Return the (x, y) coordinate for the center point of the cell that contains the specified text.  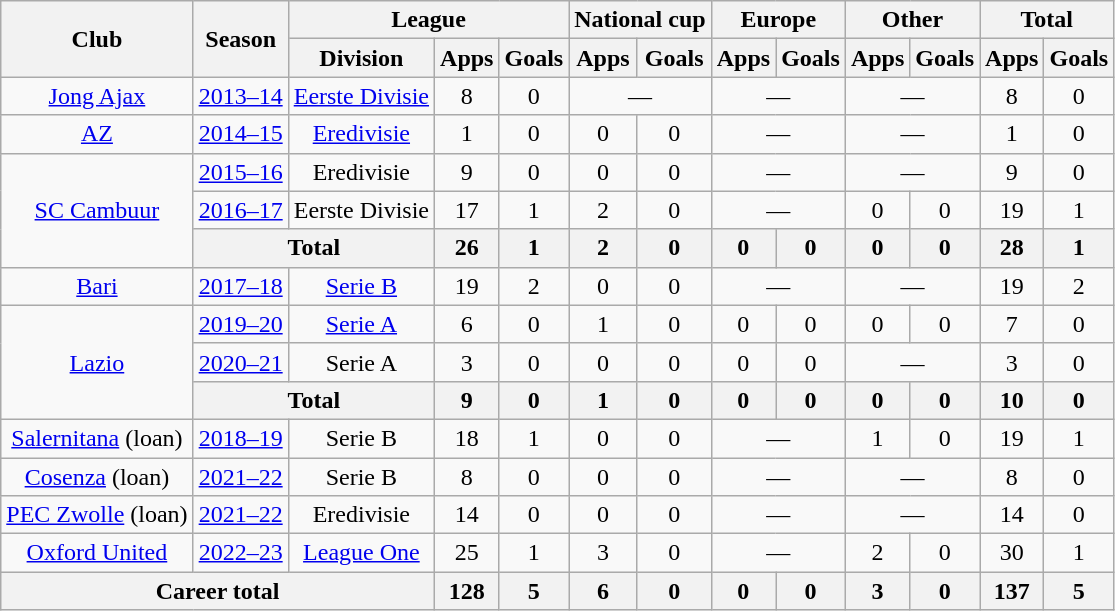
137 (1012, 591)
10 (1012, 400)
Salernitana (loan) (97, 438)
Season (240, 39)
PEC Zwolle (loan) (97, 515)
Division (361, 58)
SC Cambuur (97, 210)
2015–16 (240, 172)
AZ (97, 134)
30 (1012, 553)
2019–20 (240, 324)
17 (467, 210)
18 (467, 438)
Europe (778, 20)
Cosenza (loan) (97, 477)
2016–17 (240, 210)
2013–14 (240, 96)
2022–23 (240, 553)
League One (361, 553)
7 (1012, 324)
Bari (97, 286)
128 (467, 591)
2018–19 (240, 438)
25 (467, 553)
26 (467, 248)
Lazio (97, 362)
Club (97, 39)
2020–21 (240, 362)
Jong Ajax (97, 96)
2014–15 (240, 134)
League (428, 20)
28 (1012, 248)
National cup (640, 20)
Career total (218, 591)
Oxford United (97, 553)
Other (912, 20)
2017–18 (240, 286)
